Determine the [x, y] coordinate at the center of the cell enclosing the given text.  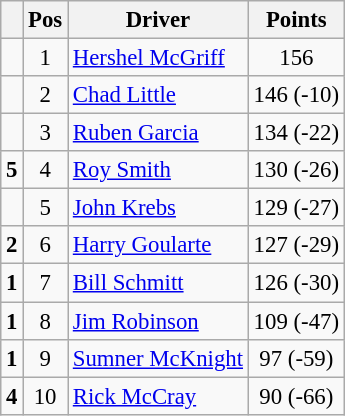
Chad Little [158, 95]
Ruben Garcia [158, 133]
9 [46, 358]
10 [46, 396]
Points [296, 20]
127 (-29) [296, 245]
130 (-26) [296, 170]
90 (-66) [296, 396]
126 (-30) [296, 283]
156 [296, 58]
6 [46, 245]
109 (-47) [296, 321]
97 (-59) [296, 358]
129 (-27) [296, 208]
Harry Goularte [158, 245]
Driver [158, 20]
Rick McCray [158, 396]
John Krebs [158, 208]
7 [46, 283]
Sumner McKnight [158, 358]
3 [46, 133]
146 (-10) [296, 95]
Jim Robinson [158, 321]
Bill Schmitt [158, 283]
Roy Smith [158, 170]
Hershel McGriff [158, 58]
8 [46, 321]
134 (-22) [296, 133]
Pos [46, 20]
